Capture the cell that displays the provided text and extract its (x, y) central coordinate. 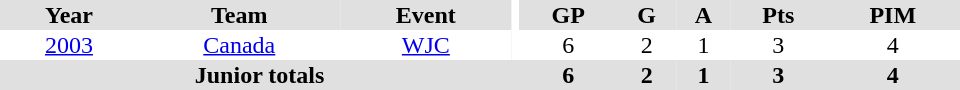
2003 (69, 45)
GP (568, 15)
Junior totals (260, 75)
A (704, 15)
Year (69, 15)
Team (240, 15)
WJC (426, 45)
PIM (893, 15)
G (646, 15)
Canada (240, 45)
Pts (778, 15)
Event (426, 15)
